Locate the cell with the specified text and output its [x, y] center coordinate. 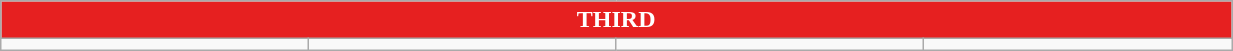
THIRD [616, 20]
